Output the (x, y) coordinate of the center of the cell containing the given text.  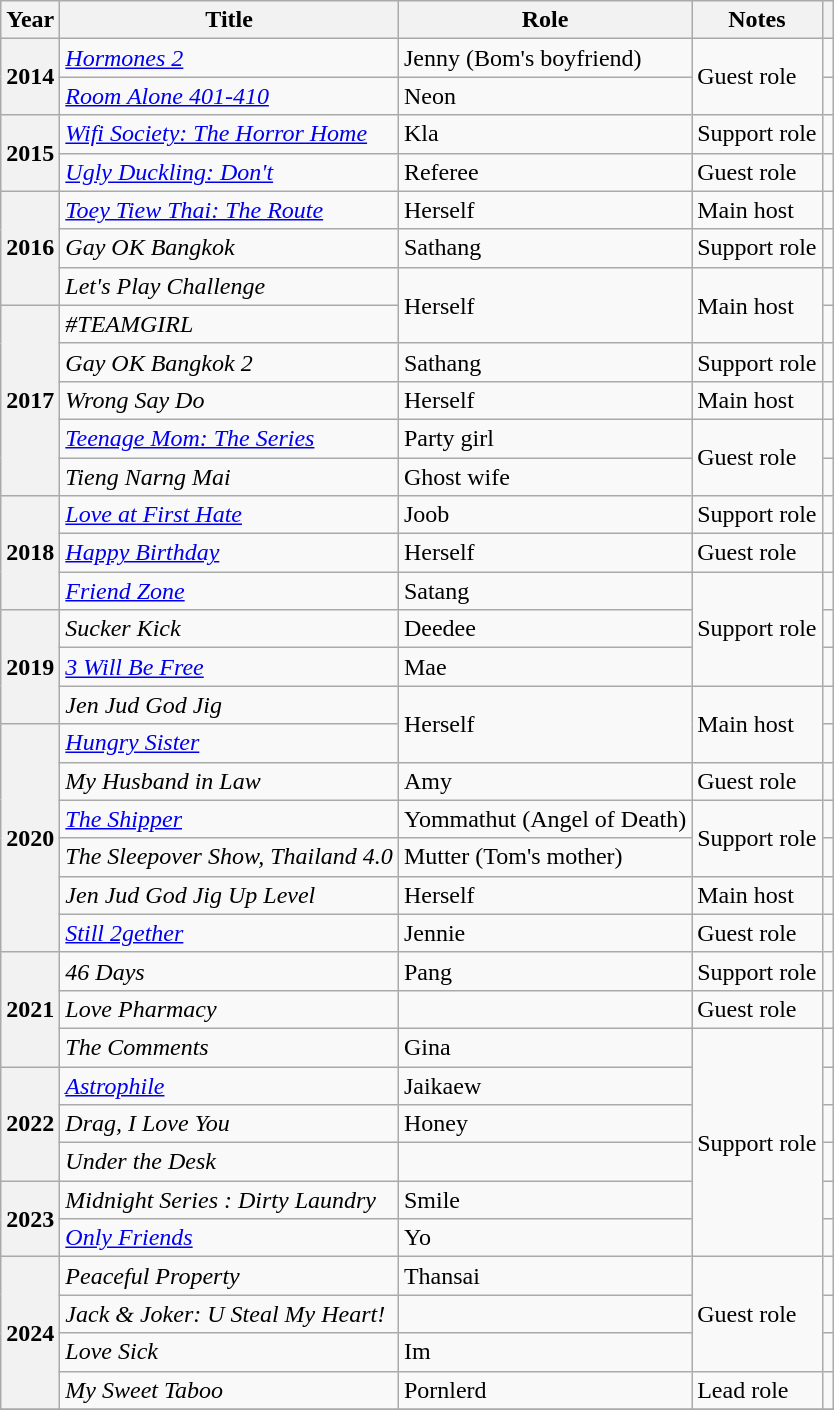
Tieng Narng Mai (230, 477)
2024 (30, 1333)
Love Sick (230, 1352)
Gay OK Bangkok (230, 248)
Hungry Sister (230, 743)
Wifi Society: The Horror Home (230, 134)
Mutter (Tom's mother) (544, 857)
2016 (30, 248)
2017 (30, 400)
Lead role (757, 1390)
Joob (544, 515)
Deedee (544, 629)
The Shipper (230, 819)
2022 (30, 1123)
Yommathut (Angel of Death) (544, 819)
Only Friends (230, 1238)
Neon (544, 96)
My Sweet Taboo (230, 1390)
2019 (30, 667)
Satang (544, 591)
Jenny (Bom's boyfriend) (544, 58)
Mae (544, 667)
Pornlerd (544, 1390)
Pang (544, 971)
Jennie (544, 933)
Toey Tiew Thai: The Route (230, 210)
Midnight Series : Dirty Laundry (230, 1200)
3 Will Be Free (230, 667)
Hormones 2 (230, 58)
The Comments (230, 1047)
Gay OK Bangkok 2 (230, 362)
2018 (30, 553)
Still 2gether (230, 933)
2021 (30, 1009)
Jaikaew (544, 1085)
Jack & Joker: U Steal My Heart! (230, 1314)
Kla (544, 134)
#TEAMGIRL (230, 324)
Under the Desk (230, 1162)
2020 (30, 838)
Ugly Duckling: Don't (230, 172)
Year (30, 20)
The Sleepover Show, Thailand 4.0 (230, 857)
My Husband in Law (230, 781)
Teenage Mom: The Series (230, 438)
Room Alone 401-410 (230, 96)
Amy (544, 781)
Let's Play Challenge (230, 286)
2015 (30, 153)
Yo (544, 1238)
Thansai (544, 1276)
Party girl (544, 438)
Jen Jud God Jig Up Level (230, 895)
Referee (544, 172)
46 Days (230, 971)
Love at First Hate (230, 515)
Sucker Kick (230, 629)
2014 (30, 77)
Im (544, 1352)
Drag, I Love You (230, 1124)
Love Pharmacy (230, 1009)
Gina (544, 1047)
Happy Birthday (230, 553)
Friend Zone (230, 591)
Honey (544, 1124)
2023 (30, 1219)
Role (544, 20)
Smile (544, 1200)
Astrophile (230, 1085)
Jen Jud God Jig (230, 705)
Title (230, 20)
Ghost wife (544, 477)
Peaceful Property (230, 1276)
Wrong Say Do (230, 400)
Notes (757, 20)
